Return (x, y) of the center of cell containing provided text 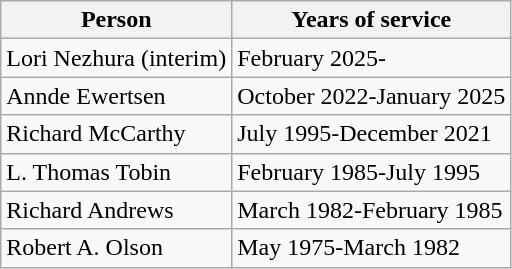
March 1982-February 1985 (372, 210)
L. Thomas Tobin (116, 172)
Years of service (372, 20)
February 1985-July 1995 (372, 172)
Annde Ewertsen (116, 96)
October 2022-January 2025 (372, 96)
Person (116, 20)
Richard Andrews (116, 210)
Lori Nezhura (interim) (116, 58)
July 1995-December 2021 (372, 134)
Richard McCarthy (116, 134)
February 2025- (372, 58)
Robert A. Olson (116, 248)
May 1975-March 1982 (372, 248)
